Scan for the cell matching the given text and deliver its (X, Y) coordinate at center. 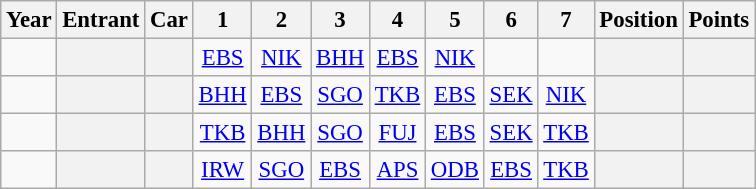
APS (397, 170)
ODB (456, 170)
5 (456, 20)
FUJ (397, 133)
Entrant (101, 20)
Year (29, 20)
Car (170, 20)
1 (222, 20)
Points (718, 20)
3 (340, 20)
IRW (222, 170)
Position (638, 20)
2 (282, 20)
7 (566, 20)
4 (397, 20)
6 (511, 20)
